Search for the cell housing the specified text and yield its (X, Y) center coordinate. 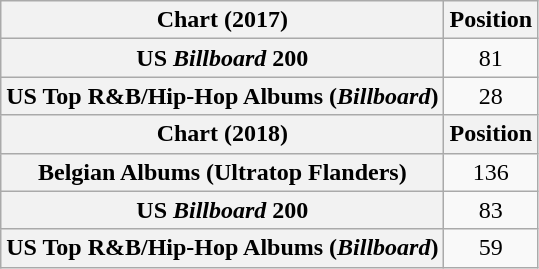
28 (491, 96)
Chart (2018) (222, 134)
Chart (2017) (222, 20)
59 (491, 248)
Belgian Albums (Ultratop Flanders) (222, 172)
81 (491, 58)
136 (491, 172)
83 (491, 210)
